From the cell containing the given text, extract its center point as (X, Y) coordinate. 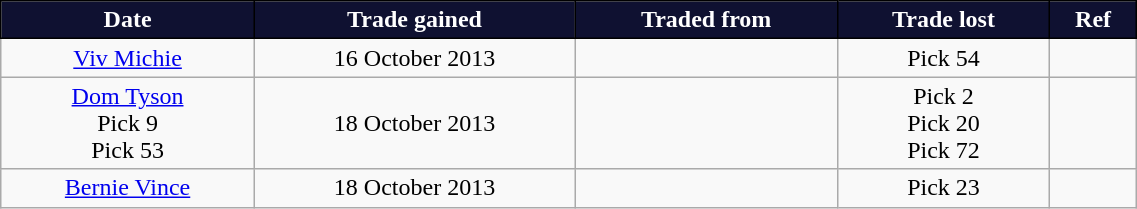
Trade lost (944, 20)
Viv Michie (128, 58)
Pick 54 (944, 58)
Trade gained (414, 20)
16 October 2013 (414, 58)
Date (128, 20)
Pick 2Pick 20Pick 72 (944, 123)
Dom TysonPick 9Pick 53 (128, 123)
Ref (1092, 20)
Traded from (706, 20)
Bernie Vince (128, 188)
Pick 23 (944, 188)
